Detect which cell encompasses the target text, then output its (x, y) center coordinate. 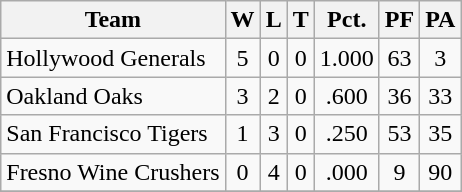
90 (440, 172)
33 (440, 96)
Hollywood Generals (113, 58)
36 (399, 96)
Fresno Wine Crushers (113, 172)
.250 (346, 134)
35 (440, 134)
PA (440, 20)
1.000 (346, 58)
Pct. (346, 20)
63 (399, 58)
1 (242, 134)
5 (242, 58)
4 (274, 172)
Oakland Oaks (113, 96)
San Francisco Tigers (113, 134)
PF (399, 20)
53 (399, 134)
W (242, 20)
L (274, 20)
9 (399, 172)
Team (113, 20)
T (300, 20)
.600 (346, 96)
.000 (346, 172)
2 (274, 96)
